Detect which cell encompasses the target text, then output its (x, y) center coordinate. 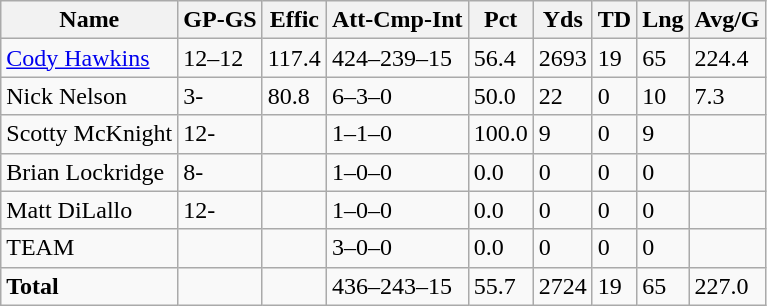
Effic (294, 20)
117.4 (294, 58)
Scotty McKnight (90, 134)
80.8 (294, 96)
TD (614, 20)
Pct (500, 20)
50.0 (500, 96)
7.3 (727, 96)
TEAM (90, 248)
Lng (663, 20)
22 (562, 96)
1–1–0 (397, 134)
12–12 (220, 58)
56.4 (500, 58)
Matt DiLallo (90, 210)
227.0 (727, 286)
Avg/G (727, 20)
GP-GS (220, 20)
424–239–15 (397, 58)
100.0 (500, 134)
3- (220, 96)
224.4 (727, 58)
6–3–0 (397, 96)
3–0–0 (397, 248)
Nick Nelson (90, 96)
2724 (562, 286)
55.7 (500, 286)
Cody Hawkins (90, 58)
Total (90, 286)
2693 (562, 58)
Name (90, 20)
436–243–15 (397, 286)
10 (663, 96)
Yds (562, 20)
Att-Cmp-Int (397, 20)
8- (220, 172)
Brian Lockridge (90, 172)
